Pinpoint the cell where the given text exists, returning its [x, y] midpoint coordinate. 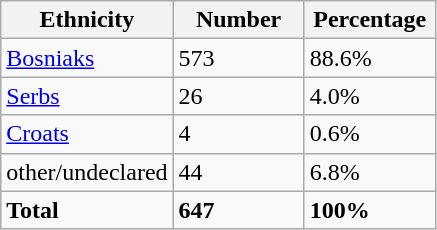
Ethnicity [87, 20]
6.8% [370, 172]
647 [238, 210]
0.6% [370, 134]
573 [238, 58]
Number [238, 20]
100% [370, 210]
44 [238, 172]
Percentage [370, 20]
26 [238, 96]
Total [87, 210]
4 [238, 134]
Serbs [87, 96]
Croats [87, 134]
88.6% [370, 58]
Bosniaks [87, 58]
other/undeclared [87, 172]
4.0% [370, 96]
